From the cell containing the given text, extract its center point as [X, Y] coordinate. 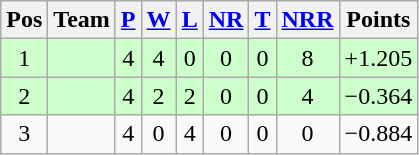
+1.205 [378, 58]
1 [24, 58]
−0.364 [378, 96]
Points [378, 20]
NRR [308, 20]
−0.884 [378, 134]
Pos [24, 20]
3 [24, 134]
8 [308, 58]
T [262, 20]
Team [82, 20]
W [158, 20]
NR [226, 20]
L [190, 20]
P [128, 20]
